Detect which cell encompasses the target text, then output its [X, Y] center coordinate. 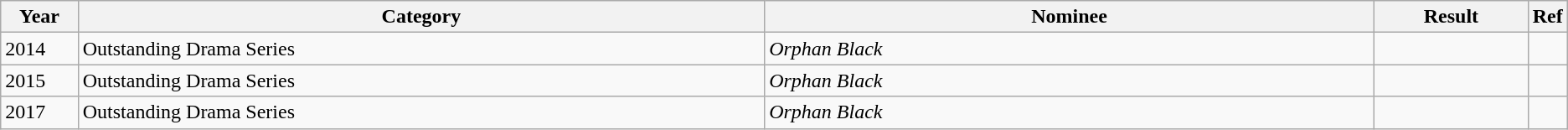
2017 [39, 112]
Nominee [1070, 17]
2015 [39, 81]
Result [1452, 17]
2014 [39, 49]
Ref [1548, 17]
Year [39, 17]
Category [420, 17]
